Pinpoint the cell where the given text exists, returning its [X, Y] midpoint coordinate. 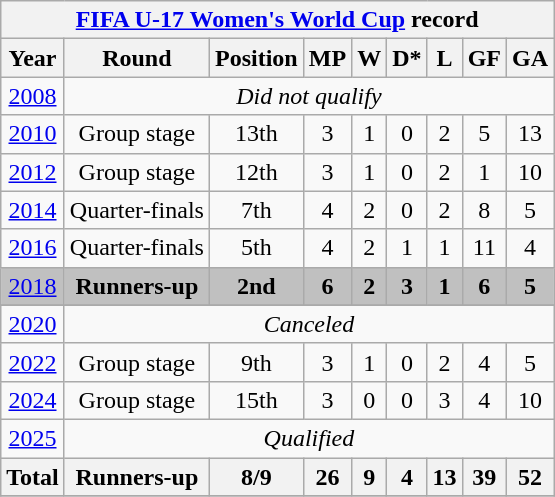
7th [256, 210]
2008 [33, 96]
2025 [33, 438]
Total [33, 477]
13th [256, 134]
11 [484, 248]
L [444, 58]
Canceled [308, 324]
26 [327, 477]
2020 [33, 324]
GA [530, 58]
2010 [33, 134]
2014 [33, 210]
2018 [33, 286]
8/9 [256, 477]
12th [256, 172]
D* [407, 58]
2016 [33, 248]
W [370, 58]
15th [256, 400]
Position [256, 58]
MP [327, 58]
39 [484, 477]
GF [484, 58]
FIFA U-17 Women's World Cup record [278, 20]
52 [530, 477]
2024 [33, 400]
Qualified [308, 438]
Year [33, 58]
5th [256, 248]
Did not qualify [308, 96]
Round [136, 58]
9th [256, 362]
2012 [33, 172]
2nd [256, 286]
8 [484, 210]
2022 [33, 362]
9 [370, 477]
